Locate the cell with the specified text and output its [X, Y] center coordinate. 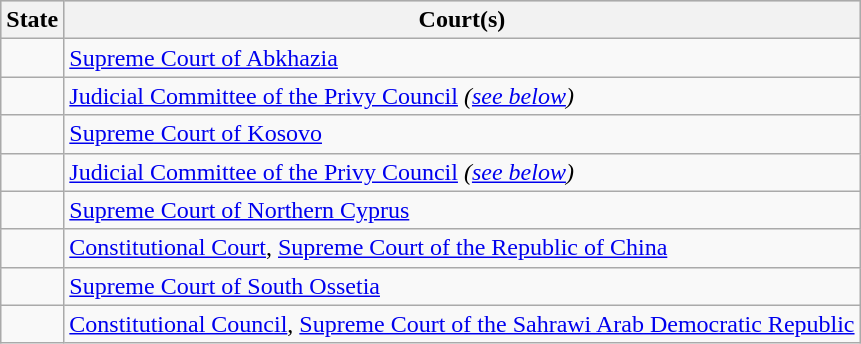
State [32, 20]
Constitutional Council, Supreme Court of the Sahrawi Arab Democratic Republic [462, 324]
Supreme Court of Abkhazia [462, 58]
Supreme Court of Kosovo [462, 134]
Constitutional Court, Supreme Court of the Republic of China [462, 248]
Court(s) [462, 20]
Supreme Court of Northern Cyprus [462, 210]
Supreme Court of South Ossetia [462, 286]
